Provide the [x, y] coordinate of the cell's center where the given text is located.  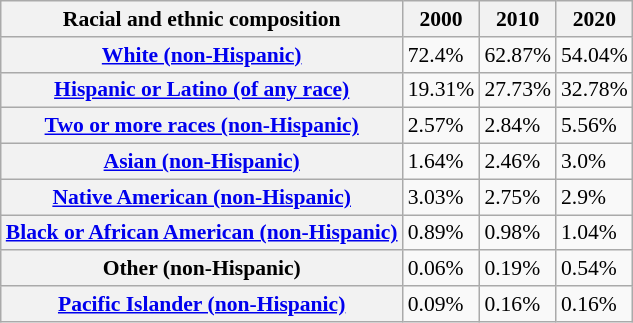
62.87% [518, 55]
0.89% [442, 233]
0.54% [594, 269]
Native American (non-Hispanic) [202, 197]
19.31% [442, 90]
Other (non-Hispanic) [202, 269]
White (non-Hispanic) [202, 55]
Pacific Islander (non-Hispanic) [202, 304]
1.64% [442, 162]
5.56% [594, 126]
Hispanic or Latino (of any race) [202, 90]
2010 [518, 19]
2.84% [518, 126]
3.0% [594, 162]
32.78% [594, 90]
0.98% [518, 233]
72.4% [442, 55]
0.09% [442, 304]
1.04% [594, 233]
Asian (non-Hispanic) [202, 162]
2000 [442, 19]
Two or more races (non-Hispanic) [202, 126]
3.03% [442, 197]
2.46% [518, 162]
0.19% [518, 269]
Black or African American (non-Hispanic) [202, 233]
2020 [594, 19]
2.9% [594, 197]
27.73% [518, 90]
2.57% [442, 126]
Racial and ethnic composition [202, 19]
54.04% [594, 55]
2.75% [518, 197]
0.06% [442, 269]
